Output the [x, y] coordinate of the center of the cell containing the given text.  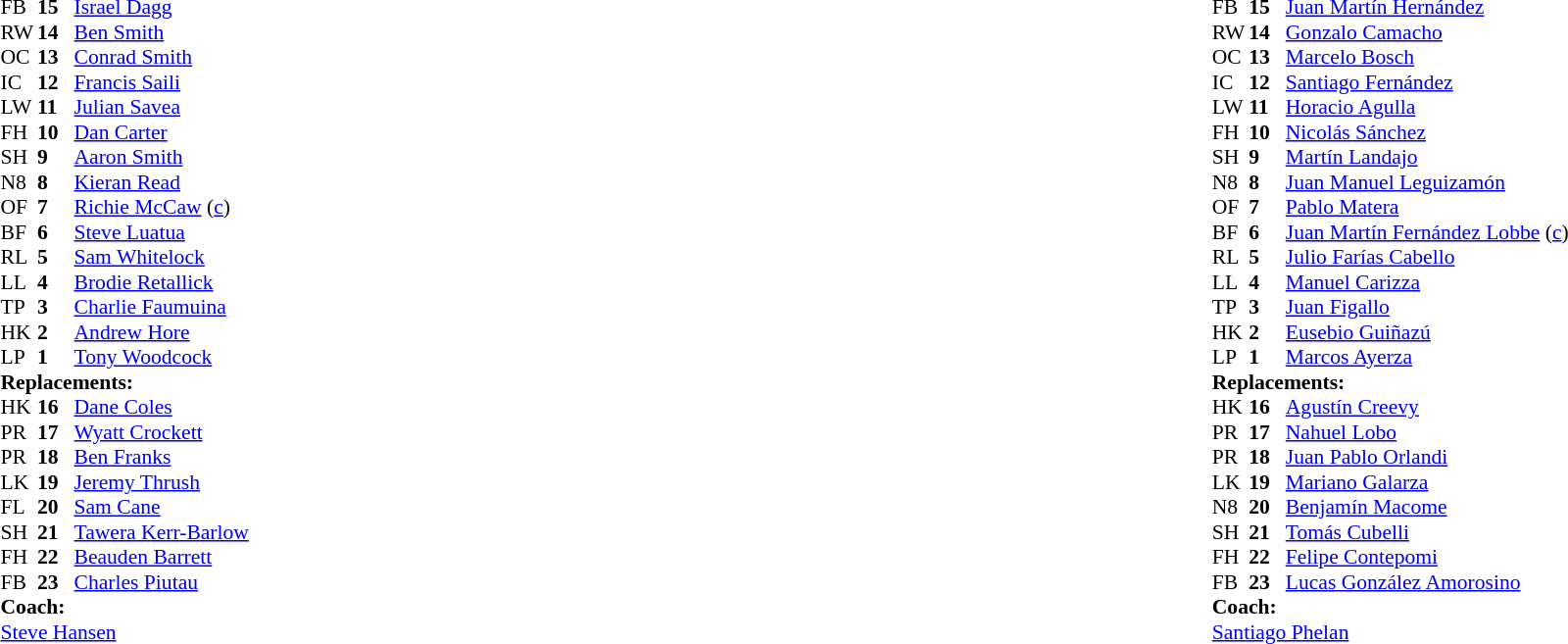
Replacements: [123, 382]
Coach: [123, 607]
Sam Whitelock [162, 258]
Francis Saili [162, 82]
Kieran Read [162, 182]
Ben Franks [162, 458]
Tawera Kerr-Barlow [162, 532]
FL [19, 507]
Dane Coles [162, 407]
Ben Smith [162, 32]
Charles Piutau [162, 582]
Brodie Retallick [162, 282]
Jeremy Thrush [162, 482]
Julian Savea [162, 107]
Wyatt Crockett [162, 432]
Richie McCaw (c) [162, 207]
Sam Cane [162, 507]
Steve Luatua [162, 232]
Tony Woodcock [162, 358]
Conrad Smith [162, 58]
Charlie Faumuina [162, 307]
Beauden Barrett [162, 558]
Dan Carter [162, 132]
Andrew Hore [162, 332]
Aaron Smith [162, 158]
